Return the [x, y] coordinate for the center point of the cell that contains the specified text.  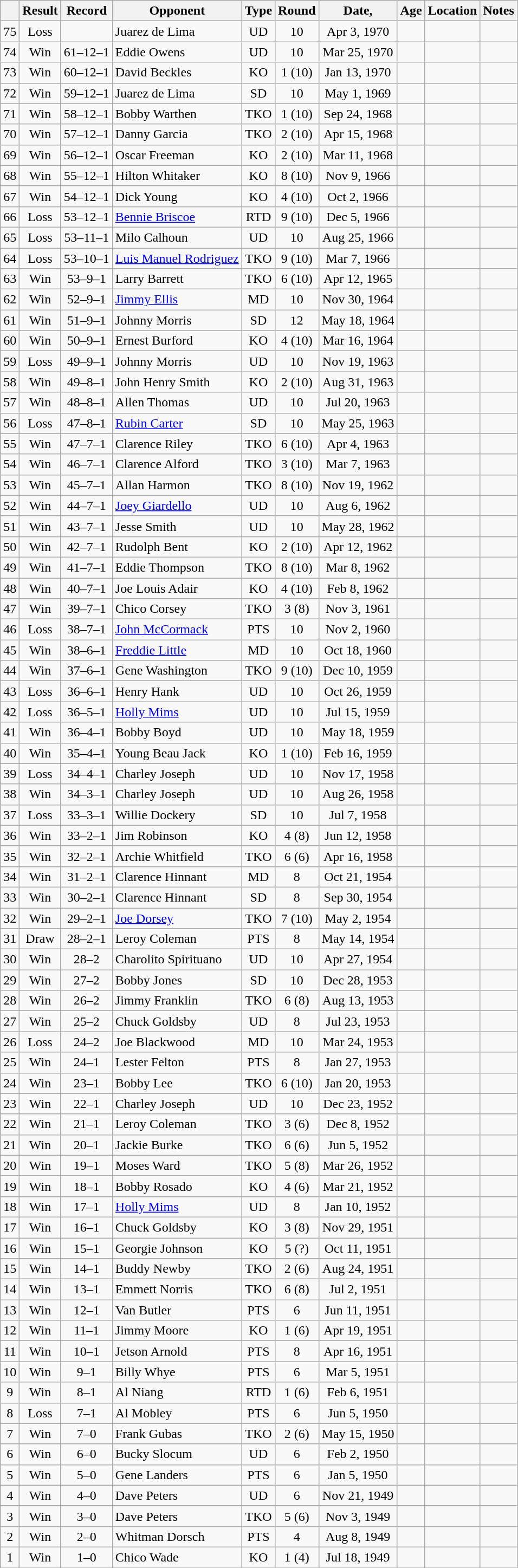
Feb 16, 1959 [358, 753]
1 [10, 1557]
43–7–1 [87, 526]
Jan 20, 1953 [358, 1083]
40 [10, 753]
29–2–1 [87, 918]
Apr 27, 1954 [358, 960]
Feb 2, 1950 [358, 1454]
Nov 29, 1951 [358, 1227]
Bucky Slocum [177, 1454]
74 [10, 52]
Mar 26, 1952 [358, 1165]
David Beckles [177, 73]
Allan Harmon [177, 485]
1 (4) [297, 1557]
Frank Gubas [177, 1434]
9–1 [87, 1372]
4 (8) [297, 835]
26–2 [87, 1001]
Jul 20, 1963 [358, 403]
Apr 16, 1951 [358, 1351]
Al Niang [177, 1392]
Apr 15, 1968 [358, 134]
34–4–1 [87, 774]
13–1 [87, 1290]
33–2–1 [87, 835]
55 [10, 444]
31 [10, 939]
23 [10, 1104]
69 [10, 155]
Dec 23, 1952 [358, 1104]
34 [10, 877]
Bobby Warthen [177, 114]
7 (10) [297, 918]
Aug 13, 1953 [358, 1001]
12–1 [87, 1310]
24–1 [87, 1062]
21 [10, 1145]
Jul 2, 1951 [358, 1290]
Chico Wade [177, 1557]
Bobby Boyd [177, 733]
24–2 [87, 1042]
2 [10, 1537]
35–4–1 [87, 753]
Jun 5, 1950 [358, 1413]
Joey Giardello [177, 506]
10–1 [87, 1351]
Jul 7, 1958 [358, 815]
Nov 19, 1963 [358, 361]
May 15, 1950 [358, 1434]
3–0 [87, 1516]
Mar 11, 1968 [358, 155]
47–8–1 [87, 423]
Joe Louis Adair [177, 588]
11–1 [87, 1331]
65 [10, 237]
Jetson Arnold [177, 1351]
15 [10, 1269]
May 14, 1954 [358, 939]
57 [10, 403]
Mar 16, 1964 [358, 341]
4 (6) [297, 1186]
Jackie Burke [177, 1145]
Jan 27, 1953 [358, 1062]
Apr 12, 1962 [358, 547]
37 [10, 815]
Moses Ward [177, 1165]
Allen Thomas [177, 403]
5 [10, 1475]
Ernest Burford [177, 341]
66 [10, 217]
67 [10, 196]
Aug 31, 1963 [358, 382]
Oct 2, 1966 [358, 196]
49–9–1 [87, 361]
Opponent [177, 11]
Apr 19, 1951 [358, 1331]
Dec 5, 1966 [358, 217]
Jun 11, 1951 [358, 1310]
39 [10, 774]
Record [87, 11]
61 [10, 320]
Bobby Rosado [177, 1186]
Nov 2, 1960 [358, 630]
6–0 [87, 1454]
52–9–1 [87, 300]
Bobby Lee [177, 1083]
Freddie Little [177, 650]
Nov 30, 1964 [358, 300]
Georgie Johnson [177, 1248]
44 [10, 671]
Dec 8, 1952 [358, 1124]
17–1 [87, 1207]
28–2–1 [87, 939]
Jan 5, 1950 [358, 1475]
62 [10, 300]
Jesse Smith [177, 526]
Oscar Freeman [177, 155]
60 [10, 341]
Joe Blackwood [177, 1042]
38–6–1 [87, 650]
36 [10, 835]
Dec 10, 1959 [358, 671]
5 (6) [297, 1516]
Nov 17, 1958 [358, 774]
14–1 [87, 1269]
70 [10, 134]
15–1 [87, 1248]
36–4–1 [87, 733]
Oct 26, 1959 [358, 691]
30–2–1 [87, 897]
Jim Robinson [177, 835]
41–7–1 [87, 567]
Apr 12, 1965 [358, 279]
Buddy Newby [177, 1269]
44–7–1 [87, 506]
68 [10, 176]
40–7–1 [87, 588]
18 [10, 1207]
46–7–1 [87, 464]
May 25, 1963 [358, 423]
47 [10, 609]
43 [10, 691]
Jan 10, 1952 [358, 1207]
Mar 24, 1953 [358, 1042]
Jimmy Ellis [177, 300]
34–3–1 [87, 794]
36–6–1 [87, 691]
31–2–1 [87, 877]
49–8–1 [87, 382]
41 [10, 733]
25 [10, 1062]
Nov 21, 1949 [358, 1495]
19 [10, 1186]
May 18, 1964 [358, 320]
Jan 13, 1970 [358, 73]
54 [10, 464]
5 (?) [297, 1248]
Sep 30, 1954 [358, 897]
48–8–1 [87, 403]
72 [10, 93]
53–9–1 [87, 279]
20–1 [87, 1145]
Date, [358, 11]
20 [10, 1165]
Sep 24, 1968 [358, 114]
16–1 [87, 1227]
61–12–1 [87, 52]
Mar 7, 1963 [358, 464]
Oct 18, 1960 [358, 650]
9 [10, 1392]
71 [10, 114]
Notes [498, 11]
Willie Dockery [177, 815]
26 [10, 1042]
Jimmy Franklin [177, 1001]
45–7–1 [87, 485]
19–1 [87, 1165]
7–0 [87, 1434]
Aug 6, 1962 [358, 506]
58–12–1 [87, 114]
Danny Garcia [177, 134]
56 [10, 423]
29 [10, 980]
Draw [40, 939]
Jul 23, 1953 [358, 1021]
53–11–1 [87, 237]
Gene Washington [177, 671]
Feb 6, 1951 [358, 1392]
Clarence Alford [177, 464]
Joe Dorsey [177, 918]
51 [10, 526]
Nov 3, 1949 [358, 1516]
Emmett Norris [177, 1290]
50–9–1 [87, 341]
33 [10, 897]
Clarence Riley [177, 444]
57–12–1 [87, 134]
Young Beau Jack [177, 753]
Type [258, 11]
28 [10, 1001]
Nov 3, 1961 [358, 609]
Dick Young [177, 196]
2–0 [87, 1537]
75 [10, 31]
3 [10, 1516]
3 (10) [297, 464]
Age [411, 11]
54–12–1 [87, 196]
63 [10, 279]
Aug 8, 1949 [358, 1537]
8–1 [87, 1392]
Aug 25, 1966 [358, 237]
51–9–1 [87, 320]
25–2 [87, 1021]
47–7–1 [87, 444]
Lester Felton [177, 1062]
Apr 3, 1970 [358, 31]
Jimmy Moore [177, 1331]
Billy Whye [177, 1372]
55–12–1 [87, 176]
22–1 [87, 1104]
35 [10, 856]
36–5–1 [87, 712]
Charolito Spirituano [177, 960]
May 1, 1969 [358, 93]
Aug 26, 1958 [358, 794]
3 (6) [297, 1124]
Chico Corsey [177, 609]
Bennie Briscoe [177, 217]
58 [10, 382]
53–10–1 [87, 258]
45 [10, 650]
46 [10, 630]
Round [297, 11]
Dec 28, 1953 [358, 980]
Whitman Dorsch [177, 1537]
Larry Barrett [177, 279]
Rubin Carter [177, 423]
Eddie Thompson [177, 567]
4–0 [87, 1495]
32–2–1 [87, 856]
60–12–1 [87, 73]
21–1 [87, 1124]
17 [10, 1227]
John Henry Smith [177, 382]
May 28, 1962 [358, 526]
John McCormack [177, 630]
18–1 [87, 1186]
50 [10, 547]
Mar 21, 1952 [358, 1186]
Gene Landers [177, 1475]
42–7–1 [87, 547]
1–0 [87, 1557]
59–12–1 [87, 93]
Mar 8, 1962 [358, 567]
56–12–1 [87, 155]
27–2 [87, 980]
52 [10, 506]
Milo Calhoun [177, 237]
28–2 [87, 960]
38 [10, 794]
Apr 16, 1958 [358, 856]
Rudolph Bent [177, 547]
Bobby Jones [177, 980]
Jul 15, 1959 [358, 712]
5–0 [87, 1475]
Mar 25, 1970 [358, 52]
Archie Whitfield [177, 856]
64 [10, 258]
Location [452, 11]
13 [10, 1310]
16 [10, 1248]
14 [10, 1290]
32 [10, 918]
May 2, 1954 [358, 918]
27 [10, 1021]
5 (8) [297, 1165]
Luis Manuel Rodriguez [177, 258]
Feb 8, 1962 [358, 588]
24 [10, 1083]
Apr 4, 1963 [358, 444]
May 18, 1959 [358, 733]
59 [10, 361]
Aug 24, 1951 [358, 1269]
Jun 5, 1952 [358, 1145]
53 [10, 485]
49 [10, 567]
11 [10, 1351]
Oct 11, 1951 [358, 1248]
38–7–1 [87, 630]
48 [10, 588]
Jul 18, 1949 [358, 1557]
Al Mobley [177, 1413]
7–1 [87, 1413]
Hilton Whitaker [177, 176]
Henry Hank [177, 691]
33–3–1 [87, 815]
Mar 7, 1966 [358, 258]
37–6–1 [87, 671]
Eddie Owens [177, 52]
42 [10, 712]
Nov 9, 1966 [358, 176]
7 [10, 1434]
22 [10, 1124]
Van Butler [177, 1310]
23–1 [87, 1083]
39–7–1 [87, 609]
73 [10, 73]
Oct 21, 1954 [358, 877]
Nov 19, 1962 [358, 485]
Jun 12, 1958 [358, 835]
30 [10, 960]
Result [40, 11]
Mar 5, 1951 [358, 1372]
53–12–1 [87, 217]
